Return the [x, y] coordinate for the center point of the cell that contains the specified text.  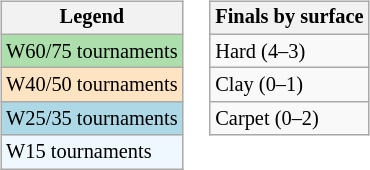
W15 tournaments [92, 152]
Finals by surface [289, 18]
W25/35 tournaments [92, 119]
W60/75 tournaments [92, 51]
Hard (4–3) [289, 51]
Legend [92, 18]
Carpet (0–2) [289, 119]
W40/50 tournaments [92, 85]
Clay (0–1) [289, 85]
